Provide the [x, y] coordinate of the cell's center where the given text is located.  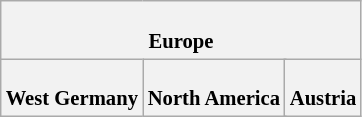
North America [214, 87]
Austria [323, 87]
Europe [181, 29]
West Germany [72, 87]
